Scan for the cell matching the given text and deliver its (X, Y) coordinate at center. 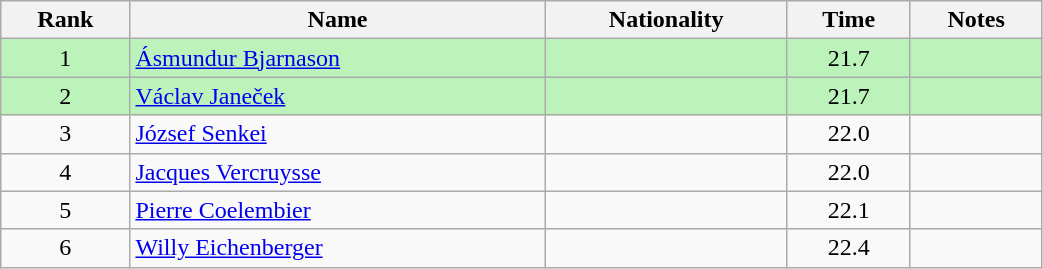
6 (66, 248)
Notes (976, 20)
Nationality (666, 20)
22.1 (848, 210)
2 (66, 96)
3 (66, 134)
Willy Eichenberger (338, 248)
1 (66, 58)
Name (338, 20)
4 (66, 172)
22.4 (848, 248)
Václav Janeček (338, 96)
5 (66, 210)
Ásmundur Bjarnason (338, 58)
Time (848, 20)
Rank (66, 20)
Jacques Vercruysse (338, 172)
Pierre Coelembier (338, 210)
József Senkei (338, 134)
